Extract the [X, Y] coordinate from the center of the cell holding the provided text.  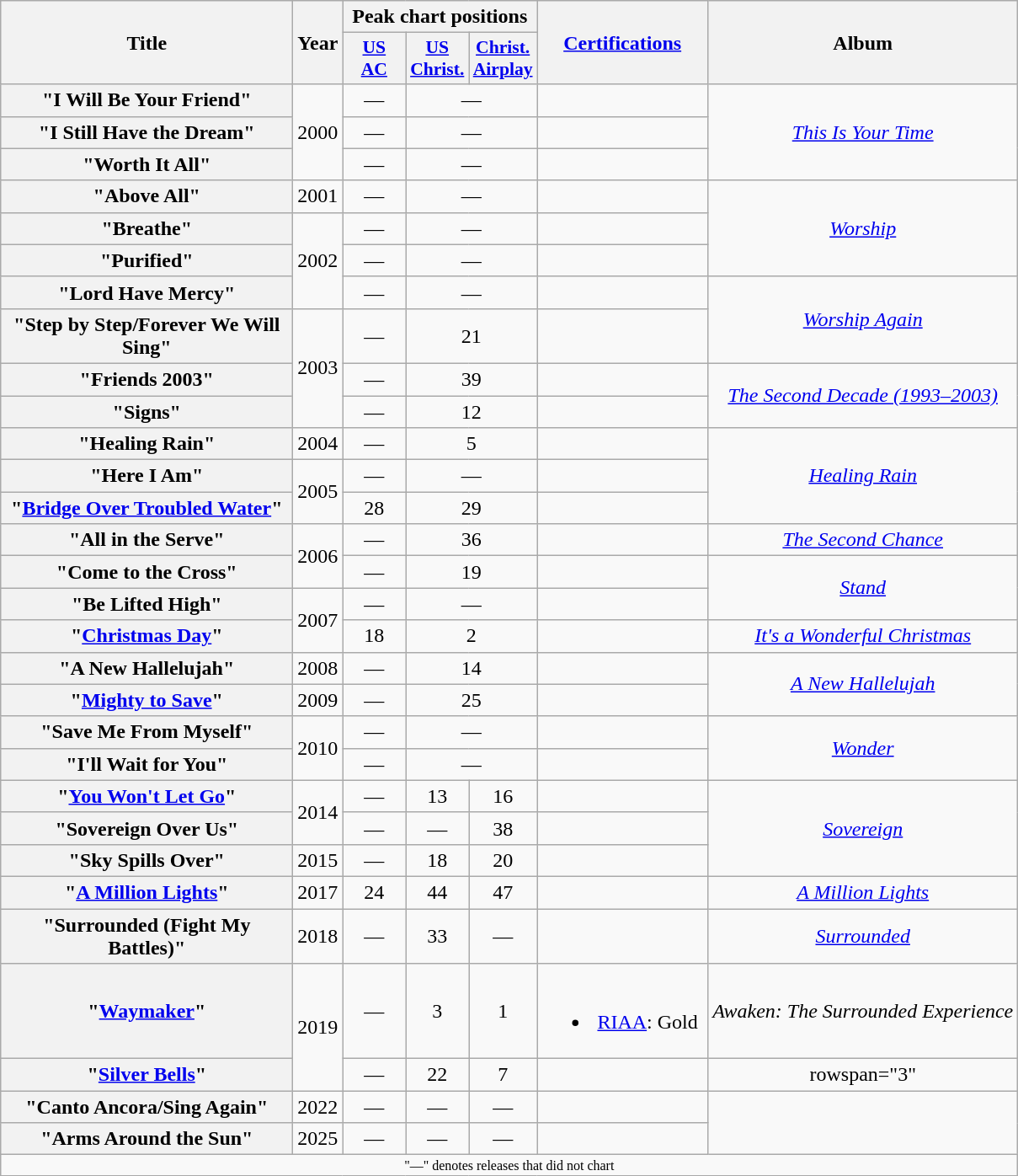
2022 [318, 1107]
"Above All" [147, 196]
25 [472, 700]
"Worth It All" [147, 164]
Sovereign [863, 828]
"I Will Be Your Friend" [147, 100]
"All in the Serve" [147, 540]
28 [374, 508]
"You Won't Let Go" [147, 796]
2000 [318, 132]
"Lord Have Mercy" [147, 292]
20 [504, 860]
5 [472, 444]
2006 [318, 556]
US Christ. [438, 59]
2010 [318, 748]
"Purified" [147, 260]
3 [438, 1011]
2025 [318, 1139]
19 [472, 572]
The Second Decade (1993–2003) [863, 395]
44 [438, 892]
2007 [318, 620]
2 [472, 636]
rowspan="3" [863, 1075]
"Come to the Cross" [147, 572]
"Breathe" [147, 228]
2003 [318, 367]
"Sky Spills Over" [147, 860]
33 [438, 935]
2019 [318, 1028]
"Be Lifted High" [147, 604]
RIAA: Gold [623, 1011]
24 [374, 892]
2009 [318, 700]
29 [472, 508]
"Save Me From Myself" [147, 732]
USAC [374, 59]
A New Hallelujah [863, 684]
"A Million Lights" [147, 892]
Title [147, 42]
The Second Chance [863, 540]
Worship [863, 228]
13 [438, 796]
2001 [318, 196]
It's a Wonderful Christmas [863, 636]
2018 [318, 935]
"Silver Bells" [147, 1075]
Year [318, 42]
2004 [318, 444]
"Here I Am" [147, 476]
Certifications [623, 42]
"—" denotes releases that did not chart [509, 1165]
"Waymaker" [147, 1011]
"Signs" [147, 412]
This Is Your Time [863, 132]
1 [504, 1011]
"Canto Ancora/Sing Again" [147, 1107]
7 [504, 1075]
2015 [318, 860]
"Mighty to Save" [147, 700]
"Step by Step/Forever We Will Sing" [147, 335]
Healing Rain [863, 476]
12 [472, 412]
Album [863, 42]
A Million Lights [863, 892]
"Bridge Over Troubled Water" [147, 508]
2002 [318, 260]
14 [472, 668]
"Sovereign Over Us" [147, 828]
21 [472, 335]
"Arms Around the Sun" [147, 1139]
"I Still Have the Dream" [147, 132]
Worship Again [863, 320]
16 [504, 796]
"Surrounded (Fight My Battles)" [147, 935]
Peak chart positions [440, 17]
"Friends 2003" [147, 379]
2017 [318, 892]
2005 [318, 492]
Wonder [863, 748]
2014 [318, 812]
"I'll Wait for You" [147, 764]
Christ. Airplay [504, 59]
Awaken: The Surrounded Experience [863, 1011]
39 [472, 379]
36 [472, 540]
Stand [863, 588]
"Christmas Day" [147, 636]
47 [504, 892]
22 [438, 1075]
"Healing Rain" [147, 444]
2008 [318, 668]
Surrounded [863, 935]
38 [504, 828]
"A New Hallelujah" [147, 668]
